Find where the given text appears and provide that cell's center as [X, Y] coordinate. 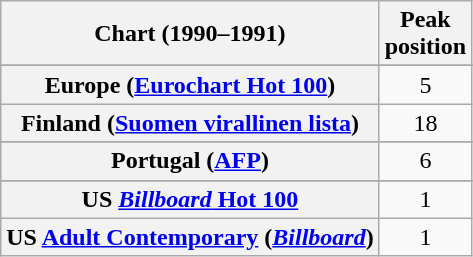
Portugal (AFP) [190, 161]
18 [425, 123]
US Adult Contemporary (Billboard) [190, 237]
5 [425, 85]
Chart (1990–1991) [190, 34]
6 [425, 161]
Europe (Eurochart Hot 100) [190, 85]
US Billboard Hot 100 [190, 199]
Peakposition [425, 34]
Finland (Suomen virallinen lista) [190, 123]
